Provide the (x, y) coordinate of the cell's center where the given text is located.  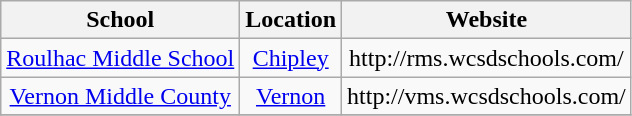
Chipley (291, 58)
Roulhac Middle School (120, 58)
Website (487, 20)
Vernon (291, 96)
http://vms.wcsdschools.com/ (487, 96)
Location (291, 20)
http://rms.wcsdschools.com/ (487, 58)
School (120, 20)
Vernon Middle County (120, 96)
